Locate the cell with the specified text and output its [X, Y] center coordinate. 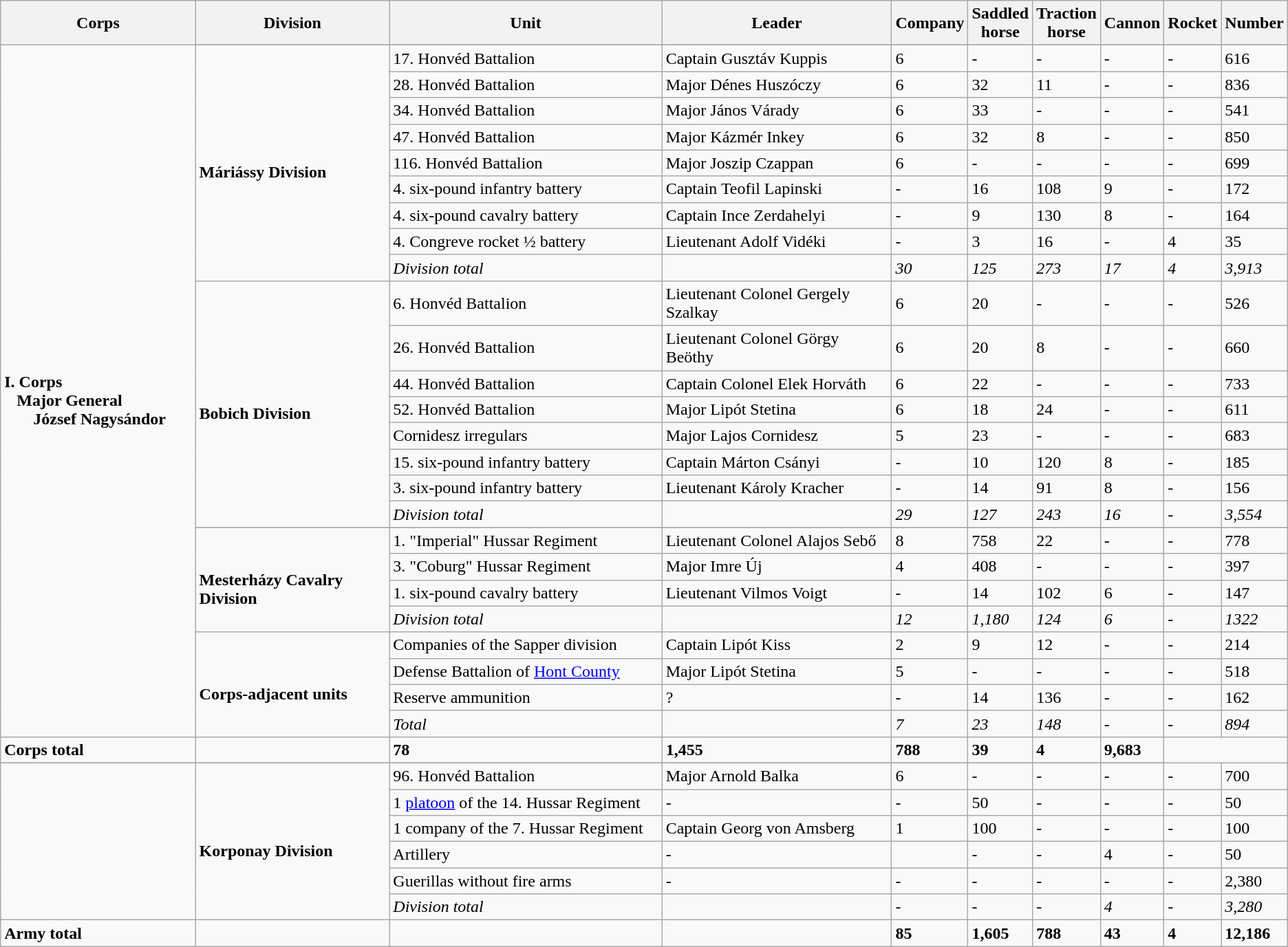
148 [1066, 723]
26. Honvéd Battalion [526, 348]
616 [1254, 58]
518 [1254, 671]
3. six-pound infantry battery [526, 488]
3. "Coburg" Hussar Regiment [526, 567]
Companies of the Sapper division [526, 645]
1,605 [1000, 933]
15. six-pound infantry battery [526, 462]
1 company of the 7. Hussar Regiment [526, 829]
Korponay Division [292, 841]
3,280 [1254, 907]
91 [1066, 488]
4. six-pound infantry battery [526, 189]
Guerillas without fire arms [526, 881]
147 [1254, 593]
125 [1000, 268]
Traction horse [1066, 23]
Lieutenant Colonel Görgy Beöthy [777, 348]
11 [1066, 85]
108 [1066, 189]
43 [1132, 933]
52. Honvéd Battalion [526, 410]
Artillery [526, 855]
273 [1066, 268]
? [777, 697]
1. six-pound cavalry battery [526, 593]
4. Congreve rocket ½ battery [526, 241]
Mesterházy Cavalry Division [292, 580]
Captain Teofil Lapinski [777, 189]
28. Honvéd Battalion [526, 85]
Major Kázmér Inkey [777, 137]
136 [1066, 697]
47. Honvéd Battalion [526, 137]
Captain Georg von Amsberg [777, 829]
17 [1132, 268]
44. Honvéd Battalion [526, 383]
Cannon [1132, 23]
33 [1000, 111]
Division [292, 23]
29 [930, 514]
Saddled horse [1000, 23]
116. Honvéd Battalion [526, 163]
Captain Colonel Elek Horváth [777, 383]
124 [1066, 619]
156 [1254, 488]
699 [1254, 163]
1,455 [777, 750]
Lieutenant Károly Kracher [777, 488]
78 [526, 750]
Reserve ammunition [526, 697]
758 [1000, 541]
Major Imre Új [777, 567]
Major Arnold Balka [777, 776]
96. Honvéd Battalion [526, 776]
4. six-pound cavalry battery [526, 215]
Bobich Division [292, 404]
39 [1000, 750]
34. Honvéd Battalion [526, 111]
130 [1066, 215]
Captain Gusztáv Kuppis [777, 58]
9,683 [1132, 750]
611 [1254, 410]
17. Honvéd Battalion [526, 58]
Lieutenant Colonel Alajos Sebő [777, 541]
185 [1254, 462]
Rocket [1193, 23]
526 [1254, 303]
35 [1254, 241]
102 [1066, 593]
214 [1254, 645]
660 [1254, 348]
18 [1000, 410]
3,913 [1254, 268]
Captain Ince Zerdahelyi [777, 215]
700 [1254, 776]
850 [1254, 137]
Captain Lipót Kiss [777, 645]
I. Corps Major General József Nagysándor [98, 391]
Corps total [98, 750]
Number [1254, 23]
30 [930, 268]
1,180 [1000, 619]
243 [1066, 514]
7 [930, 723]
408 [1000, 567]
Defense Battalion of Hont County [526, 671]
Leader [777, 23]
733 [1254, 383]
Lieutenant Colonel Gergely Szalkay [777, 303]
3,554 [1254, 514]
683 [1254, 436]
1 platoon of the 14. Hussar Regiment [526, 803]
1 [930, 829]
Corps [98, 23]
Major János Várady [777, 111]
12,186 [1254, 933]
164 [1254, 215]
Major Dénes Huszóczy [777, 85]
397 [1254, 567]
Corps-adjacent units [292, 684]
120 [1066, 462]
2,380 [1254, 881]
162 [1254, 697]
Army total [98, 933]
127 [1000, 514]
Major Lajos Cornidesz [777, 436]
172 [1254, 189]
1. "Imperial" Hussar Regiment [526, 541]
Máriássy Division [292, 164]
Captain Márton Csányi [777, 462]
3 [1000, 241]
Cornidesz irregulars [526, 436]
85 [930, 933]
Lieutenant Vilmos Voigt [777, 593]
Unit [526, 23]
10 [1000, 462]
778 [1254, 541]
24 [1066, 410]
894 [1254, 723]
1322 [1254, 619]
6. Honvéd Battalion [526, 303]
Major Joszip Czappan [777, 163]
836 [1254, 85]
541 [1254, 111]
Lieutenant Adolf Vidéki [777, 241]
Total [526, 723]
Company [930, 23]
2 [930, 645]
